Determine the [x, y] coordinate at the center of the cell enclosing the given text.  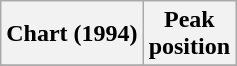
Peakposition [189, 34]
Chart (1994) [72, 34]
